Capture the cell that displays the provided text and extract its (X, Y) central coordinate. 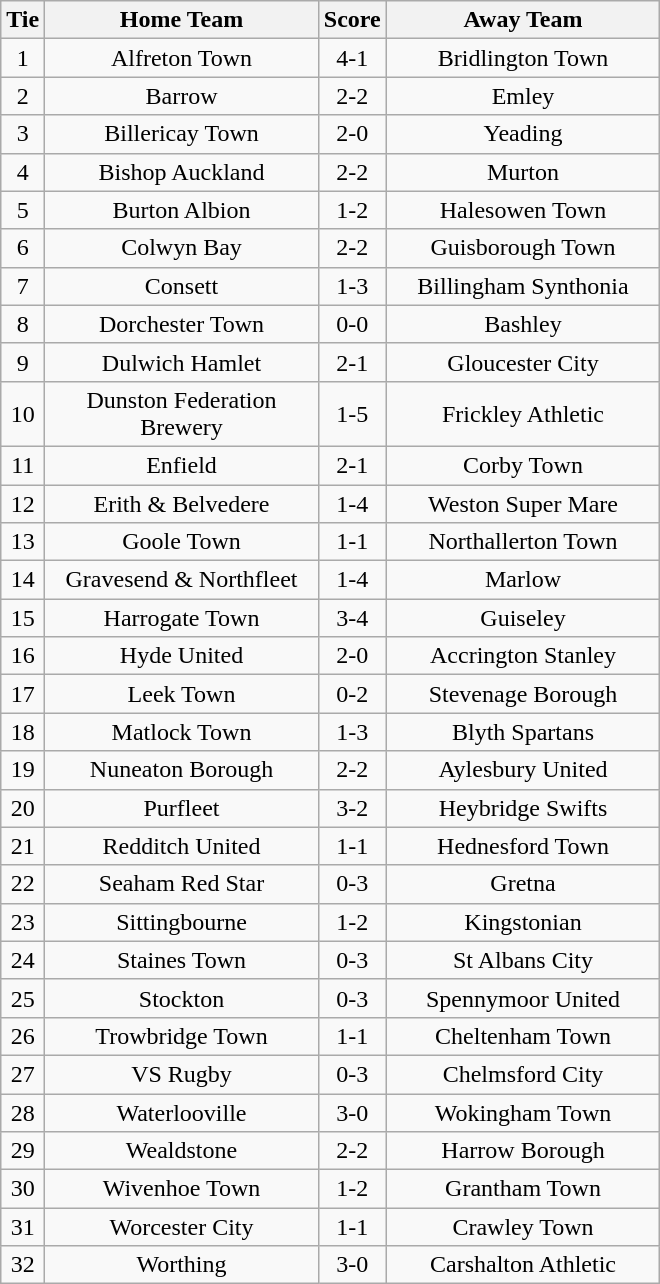
Redditch United (182, 846)
Gloucester City (523, 362)
Halesowen Town (523, 210)
Sittingbourne (182, 922)
Marlow (523, 580)
24 (23, 960)
Emley (523, 96)
Wokingham Town (523, 1113)
Nuneaton Borough (182, 770)
Alfreton Town (182, 58)
19 (23, 770)
Guiseley (523, 618)
Matlock Town (182, 732)
Grantham Town (523, 1189)
26 (23, 1036)
Home Team (182, 20)
25 (23, 998)
Bashley (523, 324)
St Albans City (523, 960)
0-0 (352, 324)
30 (23, 1189)
Murton (523, 172)
Colwyn Bay (182, 248)
Heybridge Swifts (523, 808)
Northallerton Town (523, 542)
2 (23, 96)
9 (23, 362)
21 (23, 846)
12 (23, 503)
Chelmsford City (523, 1074)
Carshalton Athletic (523, 1265)
1-5 (352, 414)
Billingham Synthonia (523, 286)
Tie (23, 20)
8 (23, 324)
11 (23, 465)
Kingstonian (523, 922)
6 (23, 248)
Weston Super Mare (523, 503)
7 (23, 286)
Yeading (523, 134)
Staines Town (182, 960)
3-2 (352, 808)
3 (23, 134)
Erith & Belvedere (182, 503)
27 (23, 1074)
5 (23, 210)
Harrogate Town (182, 618)
Dunston Federation Brewery (182, 414)
15 (23, 618)
Purfleet (182, 808)
Worthing (182, 1265)
Dorchester Town (182, 324)
Harrow Borough (523, 1151)
Gretna (523, 884)
Blyth Spartans (523, 732)
28 (23, 1113)
Worcester City (182, 1227)
20 (23, 808)
Aylesbury United (523, 770)
32 (23, 1265)
Consett (182, 286)
3-4 (352, 618)
Hednesford Town (523, 846)
Bishop Auckland (182, 172)
29 (23, 1151)
Barrow (182, 96)
Wivenhoe Town (182, 1189)
Seaham Red Star (182, 884)
Frickley Athletic (523, 414)
Billericay Town (182, 134)
Crawley Town (523, 1227)
Cheltenham Town (523, 1036)
Stockton (182, 998)
Away Team (523, 20)
31 (23, 1227)
Bridlington Town (523, 58)
Hyde United (182, 656)
1 (23, 58)
22 (23, 884)
4 (23, 172)
Trowbridge Town (182, 1036)
4-1 (352, 58)
Corby Town (523, 465)
Stevenage Borough (523, 694)
Guisborough Town (523, 248)
Gravesend & Northfleet (182, 580)
Accrington Stanley (523, 656)
VS Rugby (182, 1074)
Spennymoor United (523, 998)
18 (23, 732)
Leek Town (182, 694)
Wealdstone (182, 1151)
13 (23, 542)
Dulwich Hamlet (182, 362)
10 (23, 414)
Enfield (182, 465)
17 (23, 694)
Goole Town (182, 542)
Waterlooville (182, 1113)
Score (352, 20)
0-2 (352, 694)
16 (23, 656)
14 (23, 580)
Burton Albion (182, 210)
23 (23, 922)
